Scan for the cell matching the given text and deliver its [X, Y] coordinate at center. 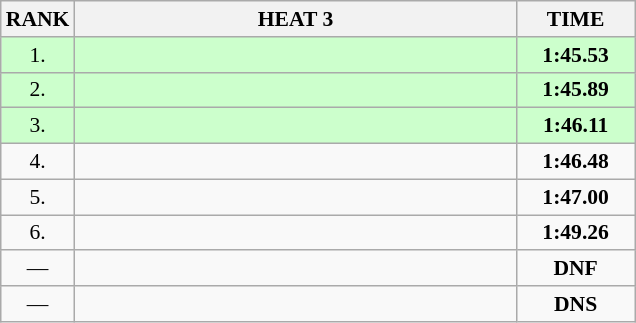
DNF [576, 269]
1:47.00 [576, 197]
1:46.48 [576, 162]
6. [38, 233]
1:45.53 [576, 55]
1:49.26 [576, 233]
RANK [38, 19]
1. [38, 55]
2. [38, 90]
1:45.89 [576, 90]
4. [38, 162]
DNS [576, 304]
3. [38, 126]
1:46.11 [576, 126]
TIME [576, 19]
5. [38, 197]
HEAT 3 [295, 19]
